Pinpoint the cell where the given text exists, returning its [x, y] midpoint coordinate. 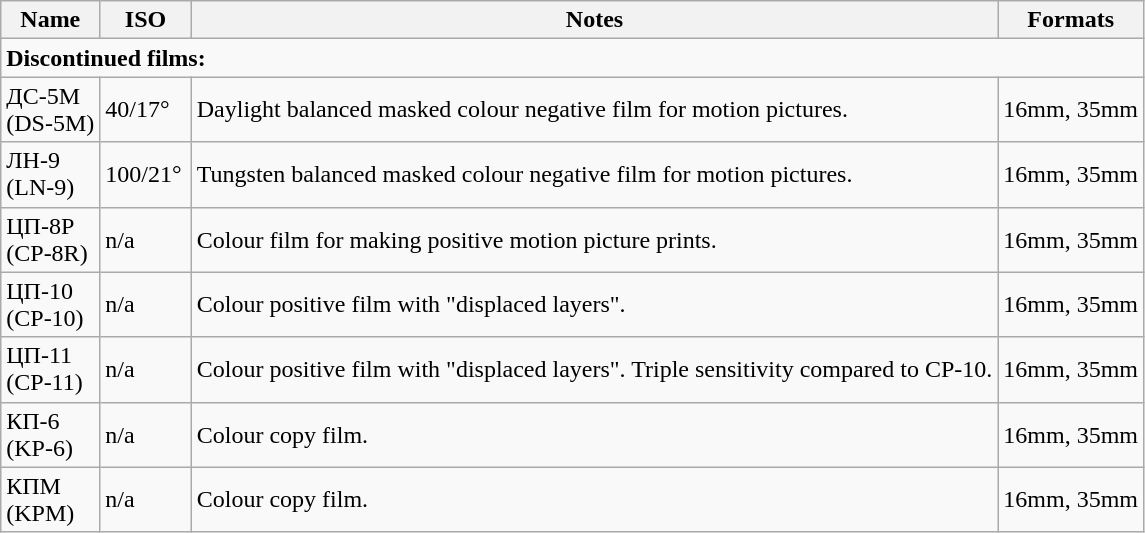
Discontinued films: [572, 58]
Colour positive film with "displaced layers". [594, 304]
ЦП-10(CP-10) [50, 304]
Colour film for making positive motion picture prints. [594, 240]
Formats [1071, 20]
40/17° [146, 110]
КП-6(KP-6) [50, 434]
Colour positive film with "displaced layers". Triple sensitivity compared to CP-10. [594, 370]
ЦП-8Р(CP-8R) [50, 240]
100/21° [146, 174]
ЛН-9(LN-9) [50, 174]
КПМ(KPM) [50, 500]
ISO [146, 20]
Notes [594, 20]
Daylight balanced masked colour negative film for motion pictures. [594, 110]
Tungsten balanced masked colour negative film for motion pictures. [594, 174]
ДС-5М(DS-5M) [50, 110]
Name [50, 20]
ЦП-11(CP-11) [50, 370]
